From the cell containing the given text, extract its center point as [x, y] coordinate. 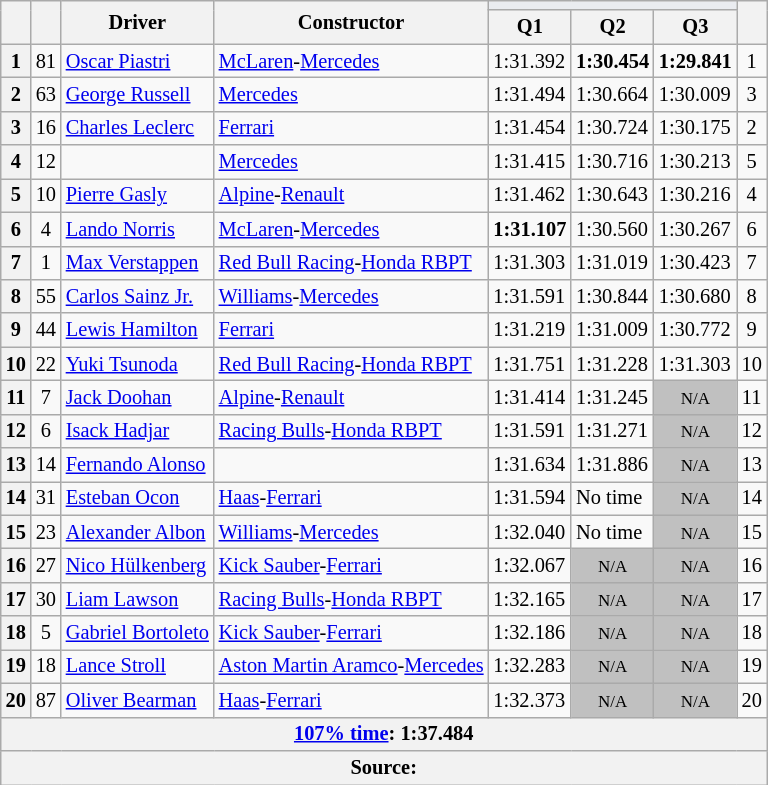
Q1 [530, 27]
1:29.841 [696, 61]
1:30.560 [612, 229]
1:30.216 [696, 195]
1:30.716 [612, 162]
1:32.067 [530, 565]
1:32.186 [530, 633]
Driver [138, 22]
1:31.454 [530, 128]
1:32.283 [530, 666]
1:31.751 [530, 364]
Lance Stroll [138, 666]
81 [46, 61]
Oliver Bearman [138, 700]
1:31.219 [530, 330]
Oscar Piastri [138, 61]
Q3 [696, 27]
1:31.245 [612, 397]
27 [46, 565]
Lewis Hamilton [138, 330]
Aston Martin Aramco-Mercedes [352, 666]
Isack Hadjar [138, 431]
55 [46, 296]
1:31.392 [530, 61]
Pierre Gasly [138, 195]
1:31.886 [612, 465]
1:31.415 [530, 162]
Alexander Albon [138, 532]
87 [46, 700]
1:30.680 [696, 296]
1:31.019 [612, 263]
31 [46, 498]
Charles Leclerc [138, 128]
44 [46, 330]
Jack Doohan [138, 397]
1:30.175 [696, 128]
1:30.009 [696, 94]
1:31.228 [612, 364]
Max Verstappen [138, 263]
1:32.373 [530, 700]
23 [46, 532]
Carlos Sainz Jr. [138, 296]
1:31.634 [530, 465]
1:31.271 [612, 431]
1:30.772 [696, 330]
1:30.423 [696, 263]
1:31.107 [530, 229]
Nico Hülkenberg [138, 565]
30 [46, 599]
1:30.664 [612, 94]
1:30.844 [612, 296]
George Russell [138, 94]
Q2 [612, 27]
Yuki Tsunoda [138, 364]
1:31.009 [612, 330]
1:31.494 [530, 94]
Gabriel Bortoleto [138, 633]
1:31.594 [530, 498]
Esteban Ocon [138, 498]
Source: [384, 767]
Liam Lawson [138, 599]
Lando Norris [138, 229]
Fernando Alonso [138, 465]
1:32.040 [530, 532]
1:31.462 [530, 195]
1:30.213 [696, 162]
1:30.267 [696, 229]
1:31.414 [530, 397]
1:30.643 [612, 195]
1:32.165 [530, 599]
107% time: 1:37.484 [384, 734]
22 [46, 364]
63 [46, 94]
Constructor [352, 22]
1:30.454 [612, 61]
1:30.724 [612, 128]
